Capture the cell that displays the provided text and extract its [X, Y] central coordinate. 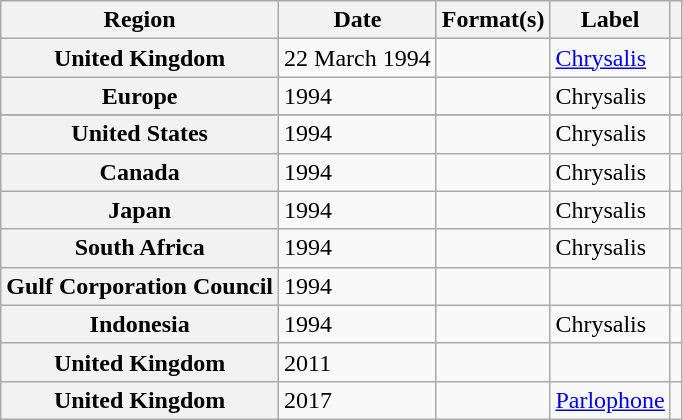
2017 [358, 400]
22 March 1994 [358, 58]
South Africa [140, 248]
Parlophone [610, 400]
Gulf Corporation Council [140, 286]
Label [610, 20]
2011 [358, 362]
Indonesia [140, 324]
Canada [140, 172]
Japan [140, 210]
Date [358, 20]
Region [140, 20]
Format(s) [493, 20]
Europe [140, 96]
United States [140, 134]
